Pinpoint the cell where the given text exists, returning its (X, Y) midpoint coordinate. 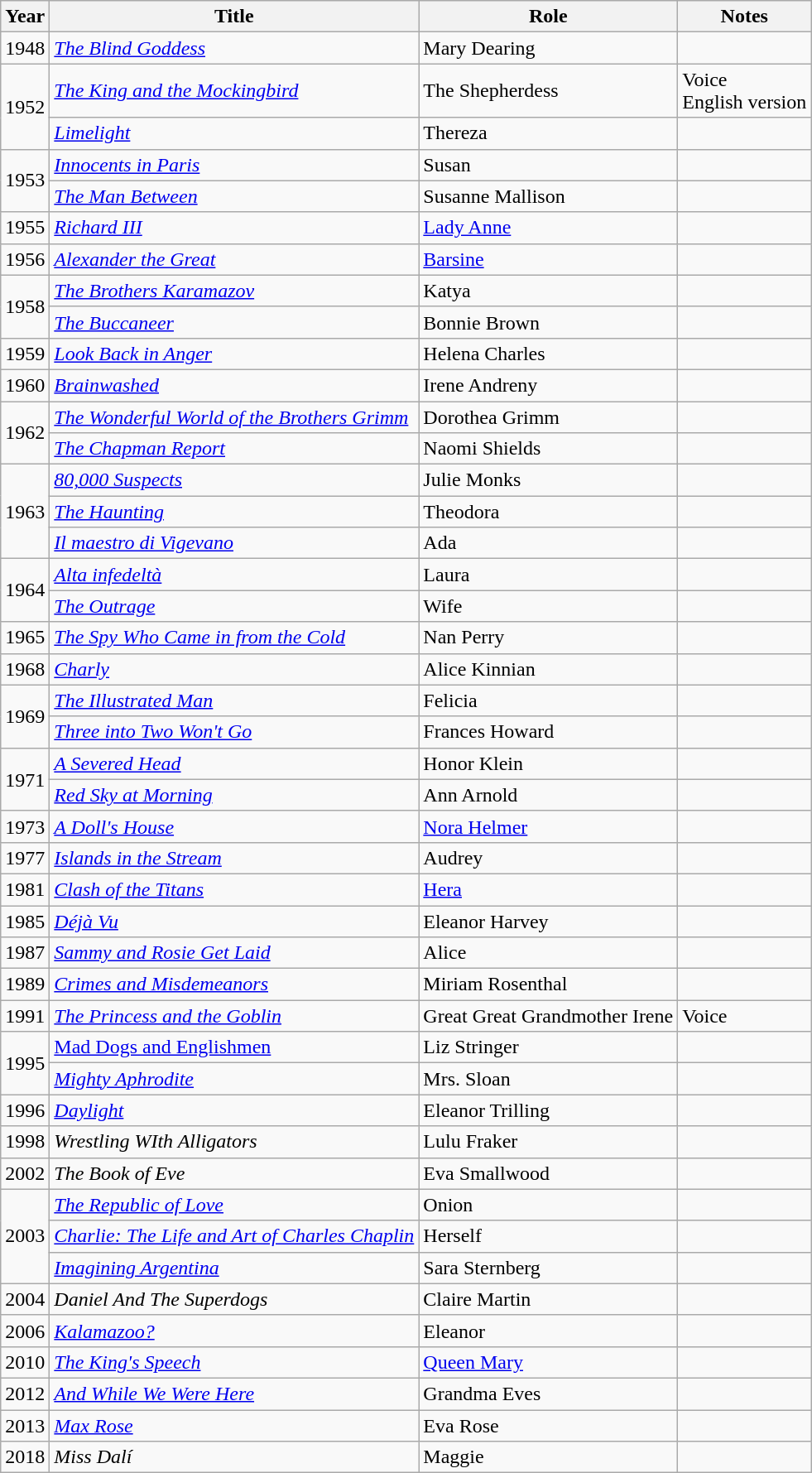
Mary Dearing (548, 48)
Helena Charles (548, 354)
Ann Arnold (548, 795)
1969 (25, 716)
Limelight (234, 133)
1958 (25, 306)
1989 (25, 984)
Naomi Shields (548, 449)
The Illustrated Man (234, 700)
1968 (25, 669)
Mad Dogs and Englishmen (234, 1047)
1948 (25, 48)
Hera (548, 889)
1991 (25, 1016)
Il maestro di Vigevano (234, 543)
1965 (25, 638)
The Book of Eve (234, 1173)
Ada (548, 543)
Lady Anne (548, 228)
Bonnie Brown (548, 322)
And While We Were Here (234, 1394)
Innocents in Paris (234, 165)
Barsine (548, 259)
Look Back in Anger (234, 354)
Onion (548, 1205)
1952 (25, 106)
1995 (25, 1063)
Miss Dalí (234, 1457)
Alexander the Great (234, 259)
Maggie (548, 1457)
80,000 Suspects (234, 480)
Title (234, 17)
Eleanor (548, 1331)
The Princess and the Goblin (234, 1016)
Mrs. Sloan (548, 1079)
Eva Smallwood (548, 1173)
2002 (25, 1173)
1985 (25, 922)
The Spy Who Came in from the Cold (234, 638)
Charly (234, 669)
2003 (25, 1236)
Claire Martin (548, 1299)
The Brothers Karamazov (234, 291)
Grandma Eves (548, 1394)
Alice (548, 953)
1959 (25, 354)
1964 (25, 590)
2012 (25, 1394)
Notes (745, 17)
Richard III (234, 228)
The Republic of Love (234, 1205)
The Man Between (234, 196)
1956 (25, 259)
2018 (25, 1457)
Daylight (234, 1110)
2006 (25, 1331)
Honor Klein (548, 763)
Déjà Vu (234, 922)
Herself (548, 1236)
Crimes and Misdemeanors (234, 984)
1962 (25, 432)
Irene Andreny (548, 385)
Daniel And The Superdogs (234, 1299)
Eleanor Harvey (548, 922)
The King and the Mockingbird (234, 91)
Susanne Mallison (548, 196)
Brainwashed (234, 385)
1998 (25, 1142)
1996 (25, 1110)
1971 (25, 779)
Eva Rose (548, 1425)
Red Sky at Morning (234, 795)
Wife (548, 606)
Voice English version (745, 91)
The Chapman Report (234, 449)
Audrey (548, 858)
Dorothea Grimm (548, 416)
1953 (25, 181)
Nora Helmer (548, 826)
Clash of the Titans (234, 889)
Imagining Argentina (234, 1268)
Kalamazoo? (234, 1331)
Lulu Fraker (548, 1142)
The Outrage (234, 606)
1960 (25, 385)
The Haunting (234, 512)
Katya (548, 291)
Three into Two Won't Go (234, 732)
Laura (548, 575)
Alice Kinnian (548, 669)
Nan Perry (548, 638)
Great Great Grandmother Irene (548, 1016)
Frances Howard (548, 732)
Julie Monks (548, 480)
A Severed Head (234, 763)
The Buccaneer (234, 322)
Wrestling WIth Alligators (234, 1142)
Eleanor Trilling (548, 1110)
2010 (25, 1362)
Role (548, 17)
1955 (25, 228)
1977 (25, 858)
Susan (548, 165)
The Shepherdess (548, 91)
Miriam Rosenthal (548, 984)
Year (25, 17)
The Blind Goddess (234, 48)
Thereza (548, 133)
Sammy and Rosie Get Laid (234, 953)
2013 (25, 1425)
Mighty Aphrodite (234, 1079)
The King's Speech (234, 1362)
A Doll's House (234, 826)
Sara Sternberg (548, 1268)
Alta infedeltà (234, 575)
Felicia (548, 700)
The Wonderful World of the Brothers Grimm (234, 416)
Islands in the Stream (234, 858)
Voice (745, 1016)
Max Rose (234, 1425)
1987 (25, 953)
1981 (25, 889)
Liz Stringer (548, 1047)
1963 (25, 512)
Queen Mary (548, 1362)
1973 (25, 826)
2004 (25, 1299)
Theodora (548, 512)
Charlie: The Life and Art of Charles Chaplin (234, 1236)
